Extract the (X, Y) coordinate from the center of the cell holding the provided text.  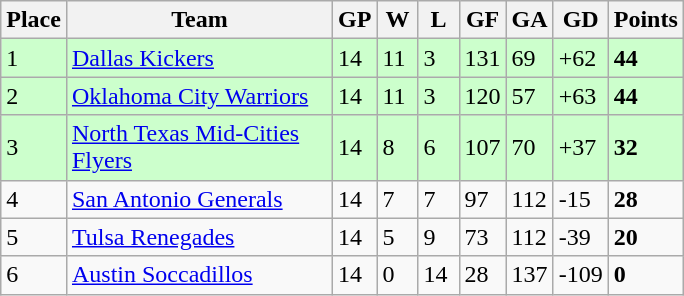
+37 (580, 148)
Team (199, 20)
-109 (580, 275)
-39 (580, 237)
137 (530, 275)
-15 (580, 199)
L (438, 20)
70 (530, 148)
9 (438, 237)
GP (355, 20)
+62 (580, 58)
2 (34, 96)
Dallas Kickers (199, 58)
North Texas Mid-Cities Flyers (199, 148)
Austin Soccadillos (199, 275)
73 (482, 237)
W (398, 20)
GA (530, 20)
4 (34, 199)
GF (482, 20)
Oklahoma City Warriors (199, 96)
20 (646, 237)
120 (482, 96)
GD (580, 20)
131 (482, 58)
69 (530, 58)
Points (646, 20)
+63 (580, 96)
32 (646, 148)
Tulsa Renegades (199, 237)
1 (34, 58)
Place (34, 20)
8 (398, 148)
97 (482, 199)
57 (530, 96)
107 (482, 148)
San Antonio Generals (199, 199)
